Output the (x, y) coordinate of the center of the cell containing the given text.  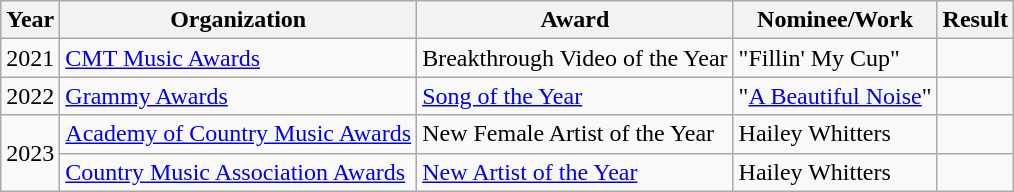
Academy of Country Music Awards (238, 134)
2021 (30, 58)
2022 (30, 96)
Grammy Awards (238, 96)
New Female Artist of the Year (575, 134)
2023 (30, 153)
Country Music Association Awards (238, 172)
Song of the Year (575, 96)
Nominee/Work (835, 20)
Result (975, 20)
"A Beautiful Noise" (835, 96)
Award (575, 20)
CMT Music Awards (238, 58)
Year (30, 20)
Organization (238, 20)
"Fillin' My Cup" (835, 58)
Breakthrough Video of the Year (575, 58)
New Artist of the Year (575, 172)
